Determine the [X, Y] coordinate at the center of the cell enclosing the given text.  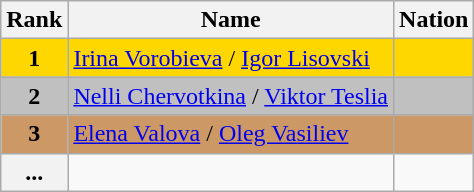
... [34, 172]
Elena Valova / Oleg Vasiliev [231, 134]
1 [34, 58]
3 [34, 134]
Nelli Chervotkina / Viktor Teslia [231, 96]
Nation [434, 20]
Name [231, 20]
Irina Vorobieva / Igor Lisovski [231, 58]
2 [34, 96]
Rank [34, 20]
